Scan for the cell matching the given text and deliver its (x, y) coordinate at center. 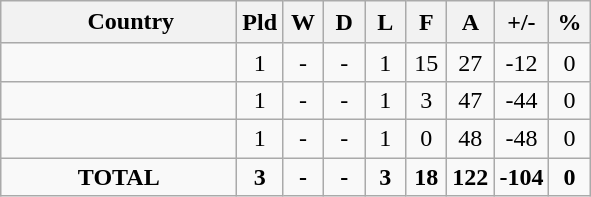
122 (470, 177)
15 (426, 62)
Pld (260, 22)
L (386, 22)
% (570, 22)
47 (470, 100)
W (304, 22)
A (470, 22)
-12 (522, 62)
TOTAL (119, 177)
27 (470, 62)
F (426, 22)
48 (470, 138)
-104 (522, 177)
18 (426, 177)
-44 (522, 100)
+/- (522, 22)
Country (119, 22)
D (344, 22)
-48 (522, 138)
